Locate the cell with the specified text and output its [X, Y] center coordinate. 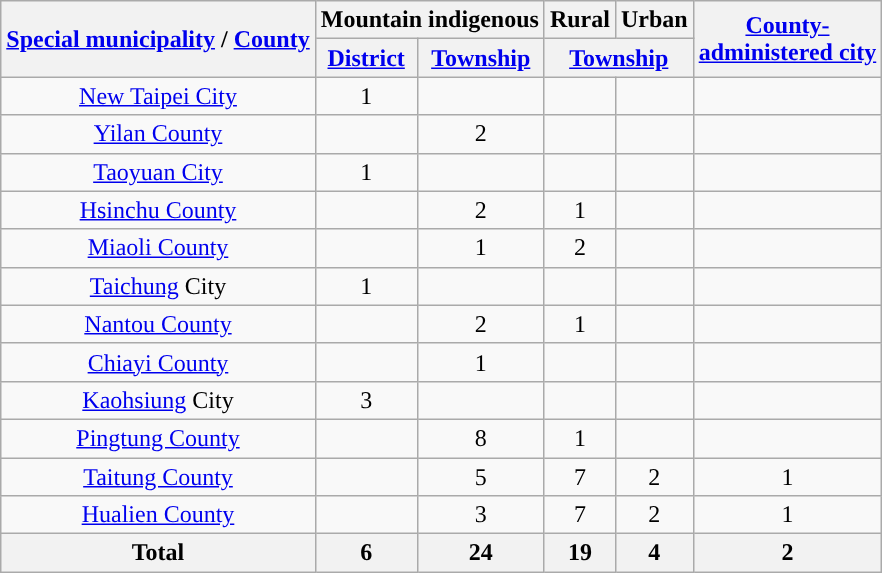
County-administered city [788, 39]
District [366, 58]
Hsinchu County [158, 210]
Rural [580, 20]
Total [158, 553]
Miaoli County [158, 248]
Pingtung County [158, 438]
Special municipality / County [158, 39]
Taichung City [158, 286]
8 [480, 438]
4 [654, 553]
Urban [654, 20]
Taitung County [158, 477]
Taoyuan City [158, 172]
New Taipei City [158, 96]
Chiayi County [158, 362]
Yilan County [158, 134]
6 [366, 553]
24 [480, 553]
19 [580, 553]
5 [480, 477]
Mountain indigenous [430, 20]
Nantou County [158, 324]
Kaohsiung City [158, 400]
Hualien County [158, 515]
